Pinpoint the cell where the given text exists, returning its [X, Y] midpoint coordinate. 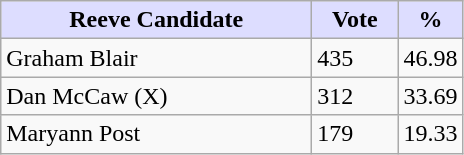
Maryann Post [156, 134]
435 [355, 58]
Dan McCaw (X) [156, 96]
46.98 [430, 58]
Reeve Candidate [156, 20]
19.33 [430, 134]
% [430, 20]
Graham Blair [156, 58]
312 [355, 96]
179 [355, 134]
Vote [355, 20]
33.69 [430, 96]
